Find where the given text appears and provide that cell's center as (x, y) coordinate. 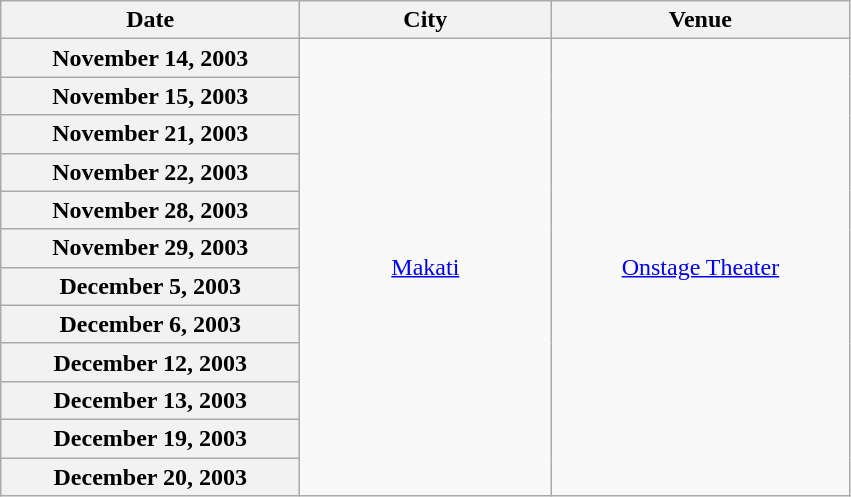
December 6, 2003 (150, 324)
December 5, 2003 (150, 286)
December 19, 2003 (150, 438)
November 28, 2003 (150, 210)
Onstage Theater (700, 268)
Venue (700, 20)
Date (150, 20)
City (426, 20)
December 12, 2003 (150, 362)
December 20, 2003 (150, 477)
November 29, 2003 (150, 248)
Makati (426, 268)
November 15, 2003 (150, 96)
November 21, 2003 (150, 134)
November 22, 2003 (150, 172)
November 14, 2003 (150, 58)
December 13, 2003 (150, 400)
